Return [X, Y] of the center of cell containing provided text 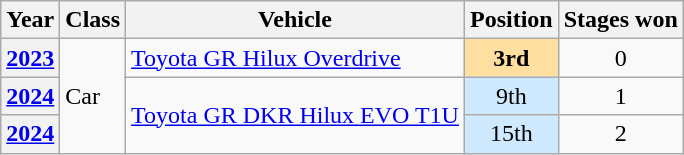
1 [620, 96]
9th [511, 96]
Class [93, 20]
Toyota GR Hilux Overdrive [296, 58]
Year [30, 20]
2 [620, 134]
0 [620, 58]
Car [93, 96]
3rd [511, 58]
Vehicle [296, 20]
Position [511, 20]
2023 [30, 58]
Toyota GR DKR Hilux EVO T1U [296, 115]
Stages won [620, 20]
15th [511, 134]
